Return [X, Y] of the center of cell containing provided text 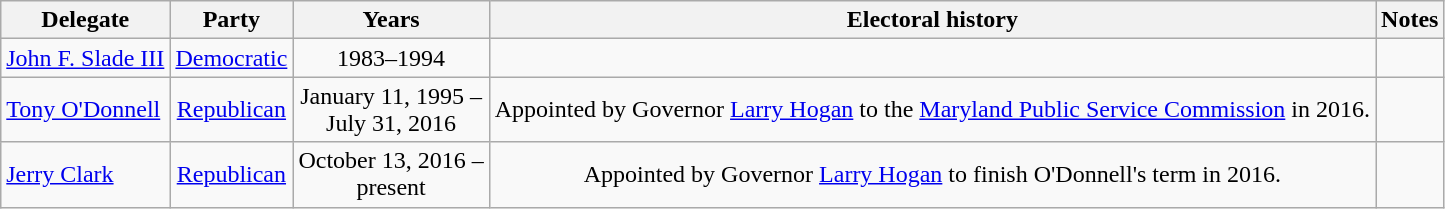
1983–1994 [391, 58]
Delegate [86, 20]
Party [232, 20]
January 11, 1995 –July 31, 2016 [391, 110]
Democratic [232, 58]
October 13, 2016 –present [391, 174]
John F. Slade III [86, 58]
Notes [1410, 20]
Years [391, 20]
Electoral history [932, 20]
Appointed by Governor Larry Hogan to the Maryland Public Service Commission in 2016. [932, 110]
Jerry Clark [86, 174]
Appointed by Governor Larry Hogan to finish O'Donnell's term in 2016. [932, 174]
Tony O'Donnell [86, 110]
